Locate the cell with the specified text and output its [x, y] center coordinate. 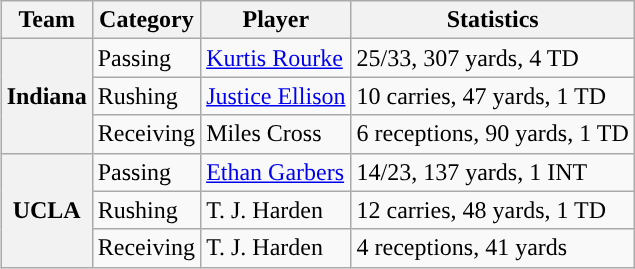
4 receptions, 41 yards [492, 248]
UCLA [46, 210]
Ethan Garbers [276, 172]
10 carries, 47 yards, 1 TD [492, 96]
Justice Ellison [276, 96]
Miles Cross [276, 134]
Category [146, 20]
Indiana [46, 96]
Kurtis Rourke [276, 58]
Statistics [492, 20]
25/33, 307 yards, 4 TD [492, 58]
6 receptions, 90 yards, 1 TD [492, 134]
Player [276, 20]
14/23, 137 yards, 1 INT [492, 172]
Team [46, 20]
12 carries, 48 yards, 1 TD [492, 210]
